Extract the (x, y) coordinate from the center of the cell holding the provided text.  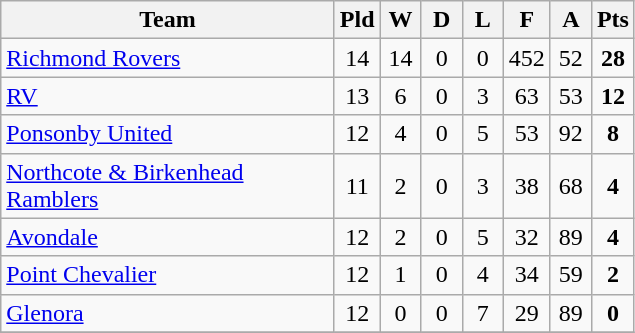
W (400, 20)
28 (612, 58)
Avondale (168, 237)
Northcote & Birkenhead Ramblers (168, 186)
Pts (612, 20)
A (570, 20)
RV (168, 96)
F (526, 20)
7 (482, 313)
59 (570, 275)
Richmond Rovers (168, 58)
Glenora (168, 313)
D (442, 20)
Ponsonby United (168, 134)
1 (400, 275)
L (482, 20)
34 (526, 275)
Point Chevalier (168, 275)
Team (168, 20)
8 (612, 134)
68 (570, 186)
6 (400, 96)
11 (357, 186)
32 (526, 237)
452 (526, 58)
13 (357, 96)
52 (570, 58)
29 (526, 313)
38 (526, 186)
92 (570, 134)
63 (526, 96)
Pld (357, 20)
